For the text-containing cell, return its midpoint in [X, Y] coordinate format. 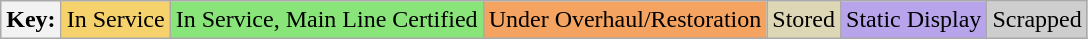
Scrapped [1037, 20]
Under Overhaul/Restoration [625, 20]
In Service [116, 20]
Key: [31, 20]
Stored [804, 20]
Static Display [914, 20]
In Service, Main Line Certified [326, 20]
